Determine the (x, y) coordinate at the center of the cell enclosing the given text.  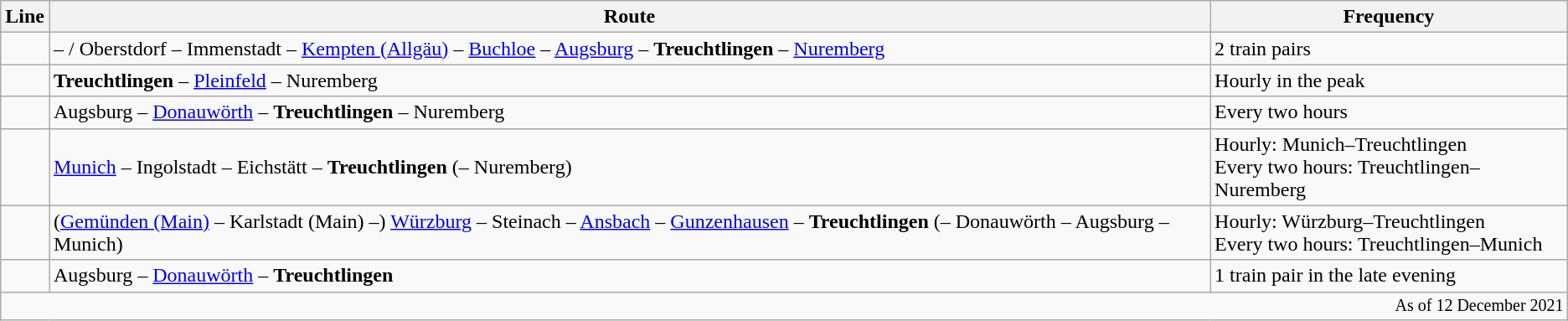
Every two hours (1389, 112)
Hourly in the peak (1389, 80)
Augsburg – Donauwörth – Treuchtlingen (629, 276)
(Gemünden (Main) – Karlstadt (Main) –) Würzburg – Steinach – Ansbach – Gunzenhausen – Treuchtlingen (– Donauwörth – Augsburg – Munich) (629, 233)
Treuchtlingen – Pleinfeld – Nuremberg (629, 80)
Augsburg – Donauwörth – Treuchtlingen – Nuremberg (629, 112)
– / Oberstdorf – Immenstadt – Kempten (Allgäu) – Buchloe – Augsburg – Treuchtlingen – Nuremberg (629, 49)
As of 12 December 2021 (784, 305)
2 train pairs (1389, 49)
1 train pair in the late evening (1389, 276)
Munich – Ingolstadt – Eichstätt – Treuchtlingen (– Nuremberg) (629, 167)
Hourly: Würzburg–TreuchtlingenEvery two hours: Treuchtlingen–Munich (1389, 233)
Frequency (1389, 17)
Line (25, 17)
Hourly: Munich–TreuchtlingenEvery two hours: Treuchtlingen–Nuremberg (1389, 167)
Route (629, 17)
